Search for the cell housing the specified text and yield its [X, Y] center coordinate. 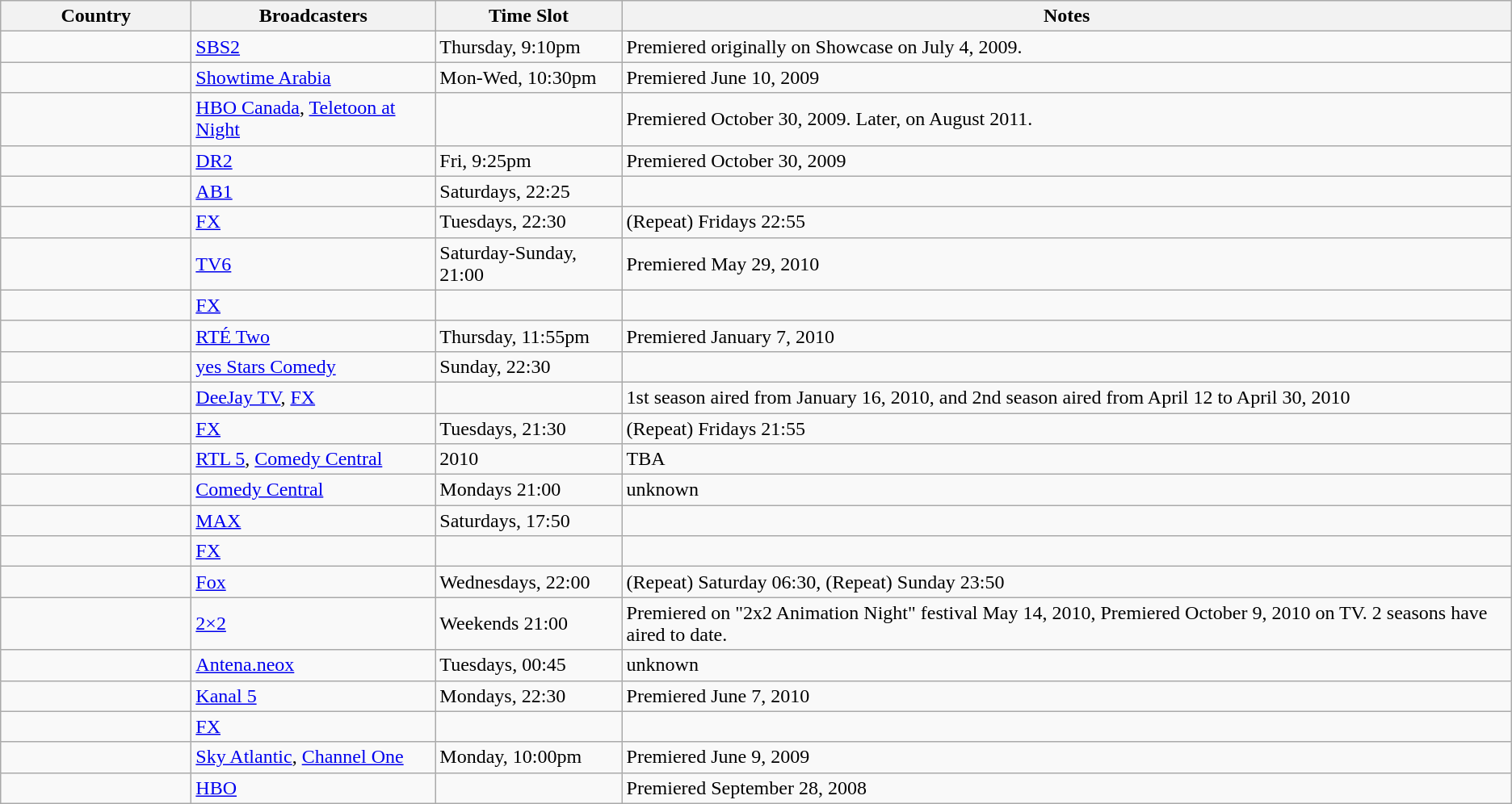
2010 [528, 459]
1st season aired from January 16, 2010, and 2nd season aired from April 12 to April 30, 2010 [1066, 397]
Fox [313, 582]
Showtime Arabia [313, 77]
Country [96, 16]
(Repeat) Fridays 21:55 [1066, 429]
DR2 [313, 161]
RTÉ Two [313, 336]
Premiered June 9, 2009 [1066, 757]
Saturday-Sunday, 21:00 [528, 263]
Thursday, 11:55pm [528, 336]
RTL 5, Comedy Central [313, 459]
Mondays 21:00 [528, 490]
Saturdays, 17:50 [528, 521]
DeeJay TV, FX [313, 397]
Tuesdays, 21:30 [528, 429]
Comedy Central [313, 490]
Premiered June 10, 2009 [1066, 77]
2×2 [313, 623]
Premiered October 30, 2009 [1066, 161]
Sunday, 22:30 [528, 366]
AB1 [313, 191]
Premiered October 30, 2009. Later, on August 2011. [1066, 119]
Fri, 9:25pm [528, 161]
Premiered January 7, 2010 [1066, 336]
Saturdays, 22:25 [528, 191]
(Repeat) Saturday 06:30, (Repeat) Sunday 23:50 [1066, 582]
(Repeat) Fridays 22:55 [1066, 222]
TBA [1066, 459]
HBO [313, 788]
Mon-Wed, 10:30pm [528, 77]
Tuesdays, 22:30 [528, 222]
Wednesdays, 22:00 [528, 582]
Premiered on "2x2 Animation Night" festival May 14, 2010, Premiered October 9, 2010 on TV. 2 seasons have aired to date. [1066, 623]
Monday, 10:00pm [528, 757]
Time Slot [528, 16]
Premiered May 29, 2010 [1066, 263]
Broadcasters [313, 16]
Tuesdays, 00:45 [528, 665]
Thursday, 9:10pm [528, 47]
Kanal 5 [313, 696]
Premiered June 7, 2010 [1066, 696]
Weekends 21:00 [528, 623]
Premiered originally on Showcase on July 4, 2009. [1066, 47]
TV6 [313, 263]
SBS2 [313, 47]
yes Stars Comedy [313, 366]
Mondays, 22:30 [528, 696]
Premiered September 28, 2008 [1066, 788]
MAX [313, 521]
Antena.neox [313, 665]
Notes [1066, 16]
Sky Atlantic, Channel One [313, 757]
HBO Canada, Teletoon at Night [313, 119]
